From the cell containing the given text, extract its center point as [x, y] coordinate. 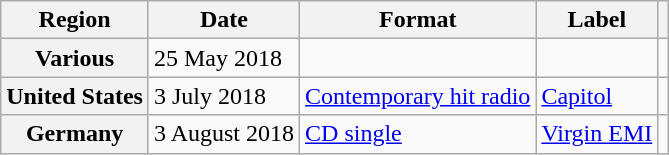
Region [75, 20]
Germany [75, 134]
Virgin EMI [597, 134]
3 August 2018 [224, 134]
Various [75, 58]
Format [418, 20]
Capitol [597, 96]
Contemporary hit radio [418, 96]
CD single [418, 134]
United States [75, 96]
3 July 2018 [224, 96]
Label [597, 20]
Date [224, 20]
25 May 2018 [224, 58]
